Detect which cell encompasses the target text, then output its [x, y] center coordinate. 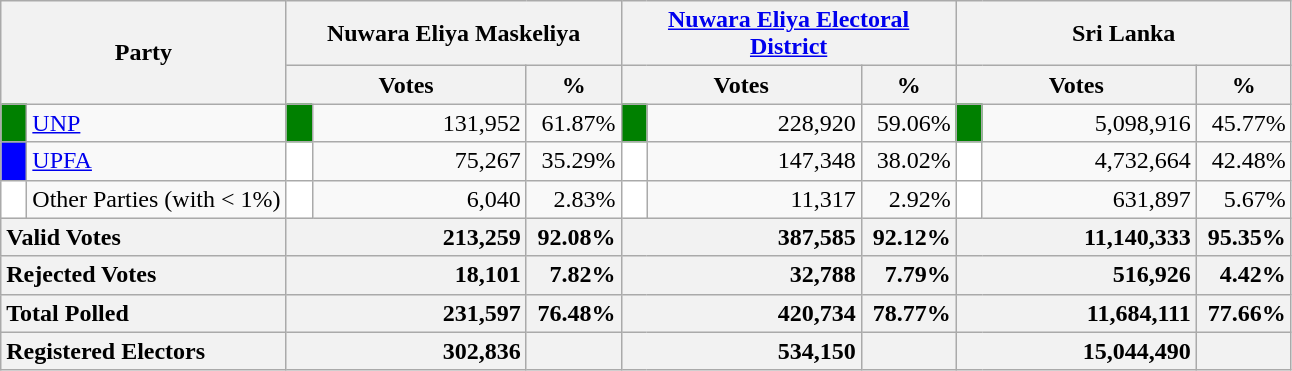
Nuwara Eliya Electoral District [788, 34]
6,040 [419, 199]
92.12% [908, 237]
UNP [156, 123]
11,140,333 [1076, 237]
Other Parties (with < 1%) [156, 199]
11,684,111 [1076, 313]
92.08% [574, 237]
2.83% [574, 199]
61.87% [574, 123]
45.77% [1244, 123]
231,597 [406, 313]
534,150 [741, 351]
Nuwara Eliya Maskeliya [454, 34]
213,259 [406, 237]
387,585 [741, 237]
Registered Electors [144, 351]
5.67% [1244, 199]
78.77% [908, 313]
76.48% [574, 313]
2.92% [908, 199]
516,926 [1076, 275]
Valid Votes [144, 237]
75,267 [419, 161]
147,348 [754, 161]
15,044,490 [1076, 351]
77.66% [1244, 313]
131,952 [419, 123]
11,317 [754, 199]
228,920 [754, 123]
18,101 [406, 275]
420,734 [741, 313]
UPFA [156, 161]
42.48% [1244, 161]
38.02% [908, 161]
35.29% [574, 161]
302,836 [406, 351]
59.06% [908, 123]
Total Polled [144, 313]
4.42% [1244, 275]
4,732,664 [1089, 161]
7.79% [908, 275]
Rejected Votes [144, 275]
32,788 [741, 275]
95.35% [1244, 237]
Sri Lanka [1124, 34]
Party [144, 52]
7.82% [574, 275]
5,098,916 [1089, 123]
631,897 [1089, 199]
